Extract the [X, Y] coordinate from the center of the cell holding the provided text.  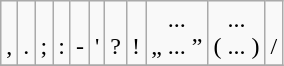
. [26, 34]
- [80, 34]
... „ ... ” [177, 34]
: [62, 34]
! [136, 34]
... ( ... ) [236, 34]
/ [274, 34]
? [116, 34]
' [96, 34]
, [10, 34]
; [44, 34]
